Return [X, Y] of the center of cell containing provided text 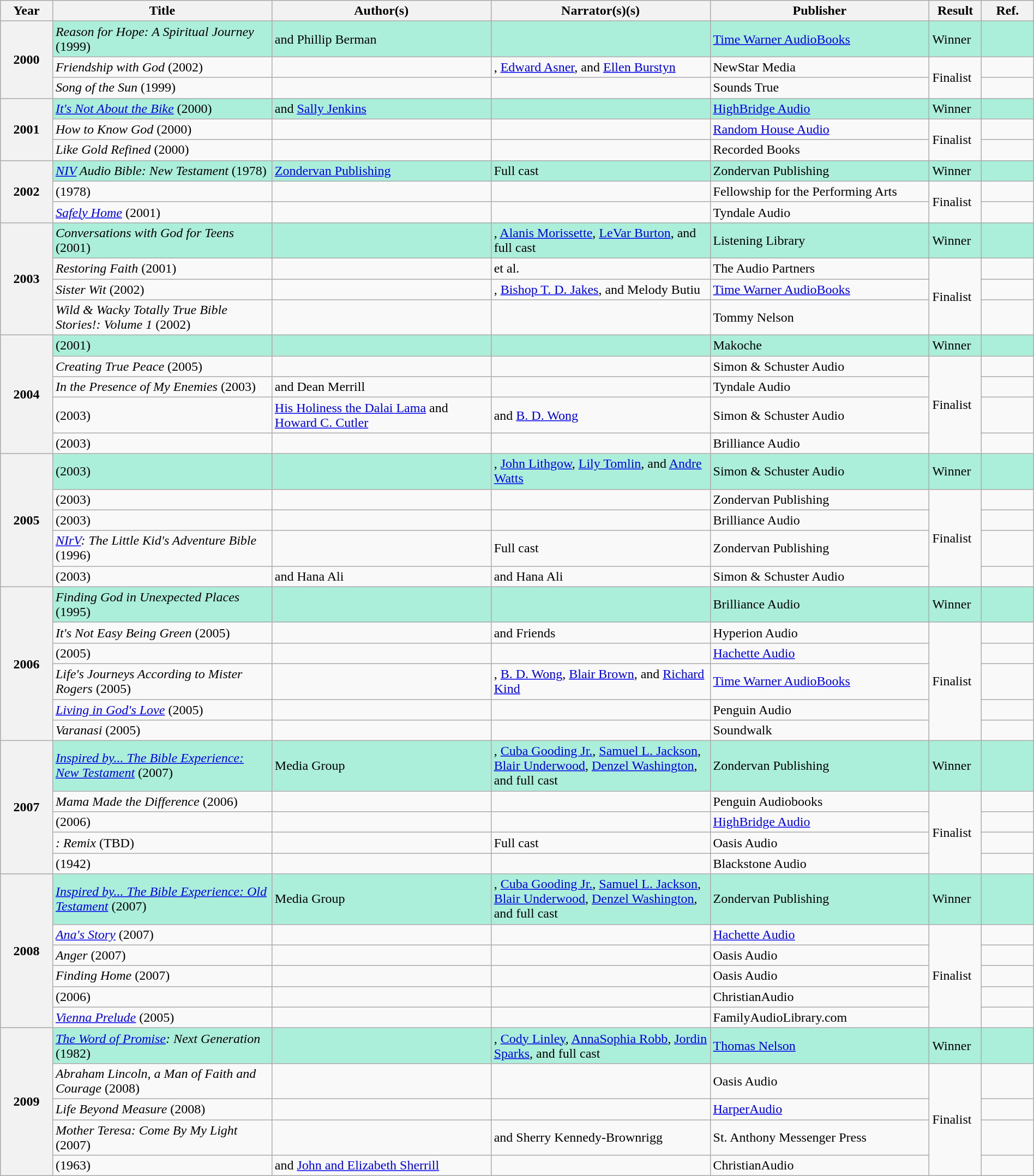
and John and Elizabeth Sherrill [381, 1166]
Penguin Audiobooks [820, 801]
(1978) [162, 191]
NIrV: The Little Kid's Adventure Bible (1996) [162, 548]
NewStar Media [820, 67]
How to Know God (2000) [162, 129]
Sounds True [820, 88]
Thomas Nelson [820, 1046]
2001 [27, 129]
St. Anthony Messenger Press [820, 1137]
Penguin Audio [820, 709]
, Alanis Morissette, LeVar Burton, and full cast [600, 240]
His Holiness the Dalai Lama and Howard C. Cutler [381, 415]
2003 [27, 279]
It's Not About the Bike (2000) [162, 108]
, Cody Linley, AnnaSophia Robb, Jordin Sparks, and full cast [600, 1046]
Song of the Sun (1999) [162, 88]
Abraham Lincoln, a Man of Faith and Courage (2008) [162, 1081]
It's Not Easy Being Green (2005) [162, 632]
and Dean Merrill [381, 387]
2008 [27, 951]
Blackstone Audio [820, 864]
Result [955, 11]
Life's Journeys According to Mister Rogers (2005) [162, 682]
, Bishop T. D. Jakes, and Melody Butiu [600, 290]
2006 [27, 664]
Random House Audio [820, 129]
NIV Audio Bible: New Testament (1978) [162, 171]
Inspired by... The Bible Experience: New Testament (2007) [162, 766]
Friendship with God (2002) [162, 67]
Like Gold Refined (2000) [162, 150]
, B. D. Wong, Blair Brown, and Richard Kind [600, 682]
2004 [27, 395]
et al. [600, 268]
Vienna Prelude (2005) [162, 1017]
: Remix (TBD) [162, 843]
2009 [27, 1101]
Listening Library [820, 240]
Year [27, 11]
2000 [27, 60]
Varanasi (2005) [162, 731]
Soundwalk [820, 731]
(2005) [162, 653]
(1942) [162, 864]
Recorded Books [820, 150]
Mama Made the Difference (2006) [162, 801]
Finding Home (2007) [162, 976]
Makoche [820, 346]
Life Beyond Measure (2008) [162, 1109]
Ana's Story (2007) [162, 934]
2002 [27, 191]
Inspired by... The Bible Experience: Old Testament (2007) [162, 899]
Finding God in Unexpected Places (1995) [162, 604]
Title [162, 11]
(2001) [162, 346]
Fellowship for the Performing Arts [820, 191]
and Sherry Kennedy-Brownrigg [600, 1137]
Mother Teresa: Come By My Light (2007) [162, 1137]
2005 [27, 520]
Safely Home (2001) [162, 212]
Wild & Wacky Totally True Bible Stories!: Volume 1 (2002) [162, 317]
, John Lithgow, Lily Tomlin, and Andre Watts [600, 471]
FamilyAudioLibrary.com [820, 1017]
2007 [27, 807]
Narrator(s)(s) [600, 11]
Tommy Nelson [820, 317]
and Sally Jenkins [381, 108]
and Friends [600, 632]
Author(s) [381, 11]
Publisher [820, 11]
Living in God's Love (2005) [162, 709]
(1963) [162, 1166]
and B. D. Wong [600, 415]
Anger (2007) [162, 955]
The Word of Promise: Next Generation (1982) [162, 1046]
and Phillip Berman [381, 39]
Reason for Hope: A Spiritual Journey (1999) [162, 39]
In the Presence of My Enemies (2003) [162, 387]
Creating True Peace (2005) [162, 366]
, Edward Asner, and Ellen Burstyn [600, 67]
Restoring Faith (2001) [162, 268]
Conversations with God for Teens (2001) [162, 240]
Hyperion Audio [820, 632]
HarperAudio [820, 1109]
Ref. [1008, 11]
The Audio Partners [820, 268]
Sister Wit (2002) [162, 290]
